Output the [x, y] coordinate of the center of the cell containing the given text.  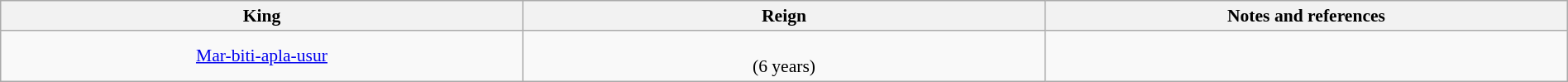
Notes and references [1307, 16]
Mar-biti-apla-usur [262, 56]
Reign [784, 16]
(6 years) [784, 56]
King [262, 16]
